Find where the given text appears and provide that cell's center as [X, Y] coordinate. 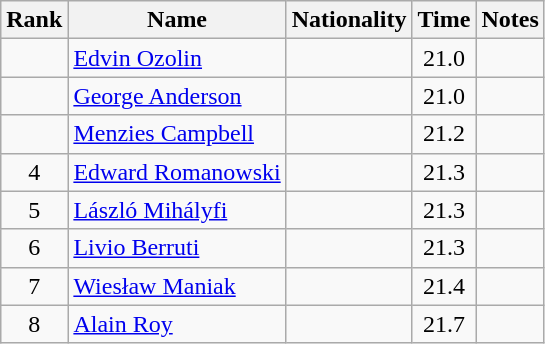
21.2 [444, 134]
George Anderson [177, 96]
Edward Romanowski [177, 172]
8 [34, 324]
Nationality [349, 20]
21.7 [444, 324]
Edvin Ozolin [177, 58]
Rank [34, 20]
Notes [510, 20]
Wiesław Maniak [177, 286]
5 [34, 210]
Time [444, 20]
6 [34, 248]
László Mihályfi [177, 210]
Menzies Campbell [177, 134]
4 [34, 172]
Livio Berruti [177, 248]
Name [177, 20]
Alain Roy [177, 324]
7 [34, 286]
21.4 [444, 286]
